Identify which cell holds the provided text, then report its [X, Y] central coordinate. 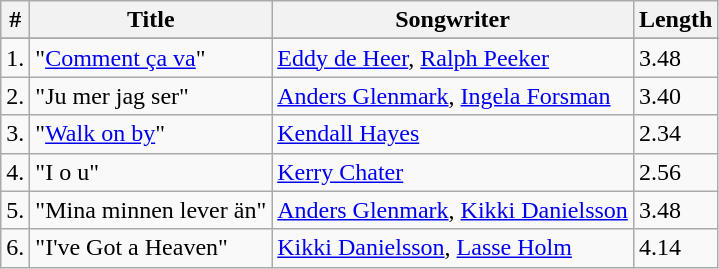
4.14 [675, 248]
"Ju mer jag ser" [151, 96]
2.56 [675, 172]
"Mina minnen lever än" [151, 210]
"I o u" [151, 172]
Length [675, 20]
Songwriter [453, 20]
1. [16, 58]
Title [151, 20]
2. [16, 96]
3.40 [675, 96]
2.34 [675, 134]
3. [16, 134]
"Comment ça va" [151, 58]
# [16, 20]
Kendall Hayes [453, 134]
Anders Glenmark, Ingela Forsman [453, 96]
5. [16, 210]
6. [16, 248]
Anders Glenmark, Kikki Danielsson [453, 210]
Eddy de Heer, Ralph Peeker [453, 58]
Kikki Danielsson, Lasse Holm [453, 248]
"I've Got a Heaven" [151, 248]
Kerry Chater [453, 172]
"Walk on by" [151, 134]
4. [16, 172]
